Determine the (X, Y) coordinate at the center of the cell enclosing the given text.  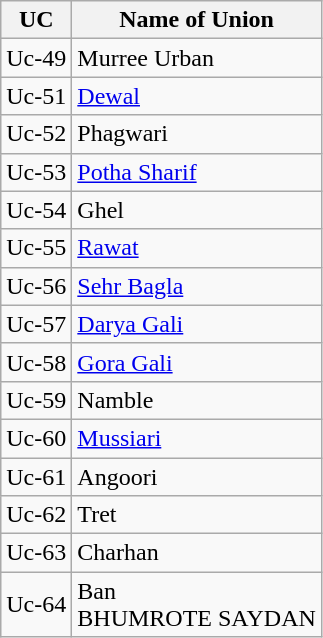
Uc-49 (36, 58)
Name of Union (197, 20)
Mussiari (197, 438)
Gora Gali (197, 362)
Tret (197, 515)
Sehr Bagla (197, 286)
Uc-55 (36, 248)
Phagwari (197, 134)
Uc-52 (36, 134)
Ghel (197, 210)
Uc-61 (36, 477)
Uc-54 (36, 210)
Darya Gali (197, 324)
Uc-56 (36, 286)
Uc-57 (36, 324)
Uc-58 (36, 362)
UC (36, 20)
Uc-64 (36, 604)
Uc-53 (36, 172)
Dewal (197, 96)
Uc-51 (36, 96)
Uc-62 (36, 515)
Charhan (197, 553)
Uc-60 (36, 438)
BanBHUMROTE SAYDAN (197, 604)
Angoori (197, 477)
Potha Sharif (197, 172)
Murree Urban (197, 58)
Uc-63 (36, 553)
Rawat (197, 248)
Namble (197, 400)
Uc-59 (36, 400)
